Capture the cell that displays the provided text and extract its [X, Y] central coordinate. 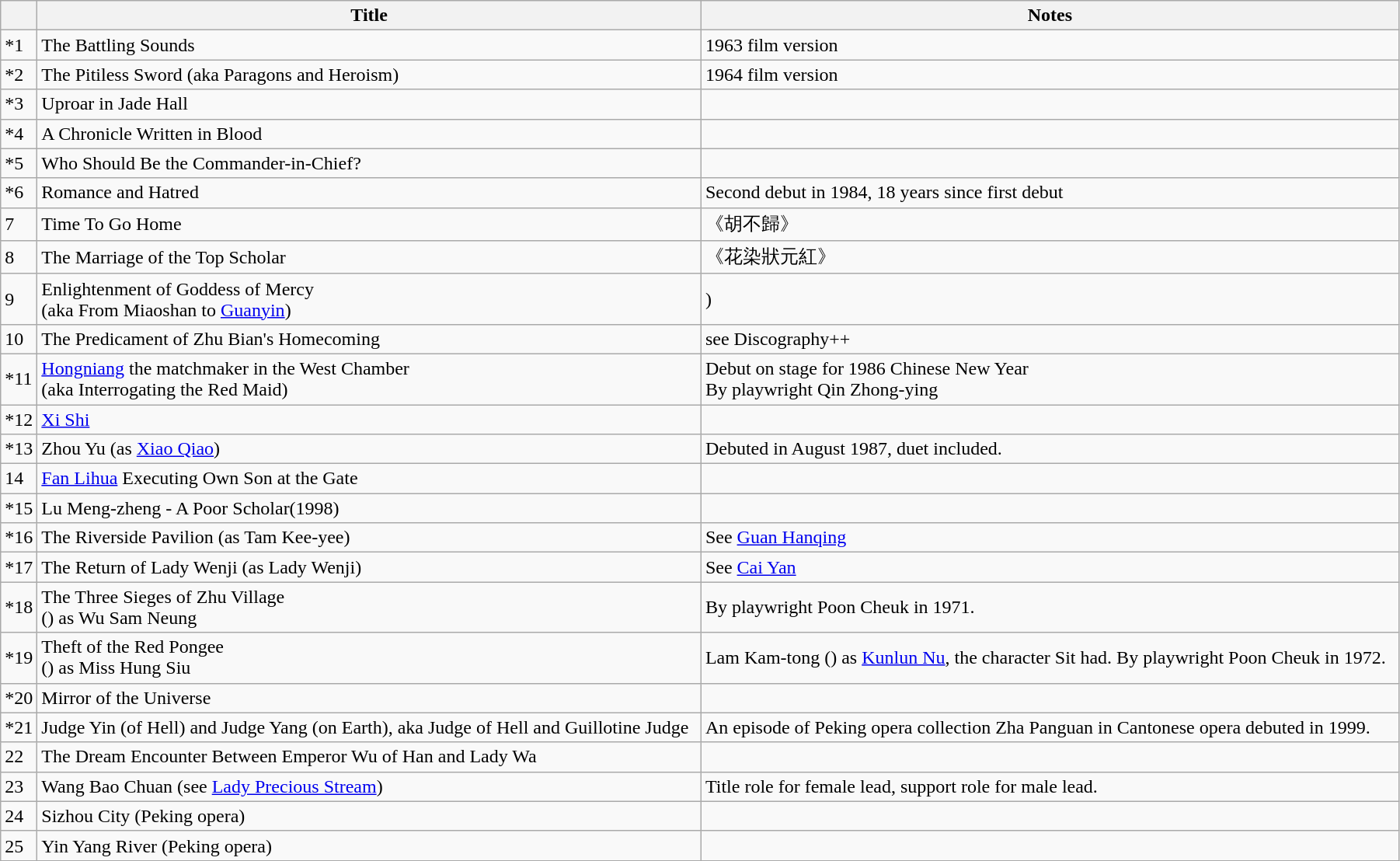
By playwright Poon Cheuk in 1971. [1050, 608]
Hongniang the matchmaker in the West Chamber(aka Interrogating the Red Maid) [370, 379]
A Chronicle Written in Blood [370, 134]
24 [19, 816]
*13 [19, 449]
Yin Yang River (Peking opera) [370, 845]
Xi Shi [370, 419]
25 [19, 845]
Uproar in Jade Hall [370, 104]
Lam Kam-tong () as Kunlun Nu, the character Sit had. By playwright Poon Cheuk in 1972. [1050, 657]
Title role for female lead, support role for male lead. [1050, 786]
*19 [19, 657]
*11 [19, 379]
) [1050, 298]
*2 [19, 75]
7 [19, 224]
*3 [19, 104]
Time To Go Home [370, 224]
《胡不歸》 [1050, 224]
Romance and Hatred [370, 193]
Enlightenment of Goddess of Mercy(aka From Miaoshan to Guanyin) [370, 298]
The Battling Sounds [370, 45]
Mirror of the Universe [370, 698]
Sizhou City (Peking opera) [370, 816]
9 [19, 298]
14 [19, 479]
Notes [1050, 16]
*6 [19, 193]
*18 [19, 608]
The Predicament of Zhu Bian's Homecoming [370, 339]
The Dream Encounter Between Emperor Wu of Han and Lady Wa [370, 757]
The Three Sieges of Zhu Village() as Wu Sam Neung [370, 608]
*5 [19, 163]
Title [370, 16]
Zhou Yu (as Xiao Qiao) [370, 449]
The Marriage of the Top Scholar [370, 258]
Wang Bao Chuan (see Lady Precious Stream) [370, 786]
1963 film version [1050, 45]
23 [19, 786]
Theft of the Red Pongee() as Miss Hung Siu [370, 657]
Lu Meng-zheng - A Poor Scholar(1998) [370, 508]
Debut on stage for 1986 Chinese New YearBy playwright Qin Zhong-ying [1050, 379]
Judge Yin (of Hell) and Judge Yang (on Earth), aka Judge of Hell and Guillotine Judge [370, 727]
*16 [19, 538]
The Return of Lady Wenji (as Lady Wenji) [370, 567]
*17 [19, 567]
See Cai Yan [1050, 567]
*15 [19, 508]
*20 [19, 698]
An episode of Peking opera collection Zha Panguan in Cantonese opera debuted in 1999. [1050, 727]
The Pitiless Sword (aka Paragons and Heroism) [370, 75]
22 [19, 757]
《花染狀元紅》 [1050, 258]
8 [19, 258]
see Discography++ [1050, 339]
Who Should Be the Commander-in-Chief? [370, 163]
The Riverside Pavilion (as Tam Kee-yee) [370, 538]
Second debut in 1984, 18 years since first debut [1050, 193]
*4 [19, 134]
Fan Lihua Executing Own Son at the Gate [370, 479]
*12 [19, 419]
*21 [19, 727]
10 [19, 339]
See Guan Hanqing [1050, 538]
Debuted in August 1987, duet included. [1050, 449]
*1 [19, 45]
1964 film version [1050, 75]
